Return the (X, Y) coordinate for the center point of the cell that contains the specified text.  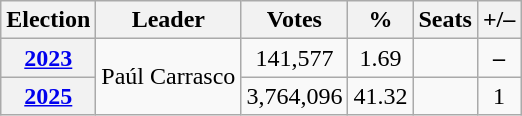
2025 (48, 96)
– (498, 58)
1.69 (380, 58)
Election (48, 20)
Seats (445, 20)
141,577 (294, 58)
1 (498, 96)
41.32 (380, 96)
+/– (498, 20)
2023 (48, 58)
Votes (294, 20)
3,764,096 (294, 96)
Leader (168, 20)
Paúl Carrasco (168, 77)
% (380, 20)
